Find where the given text appears and provide that cell's center as [X, Y] coordinate. 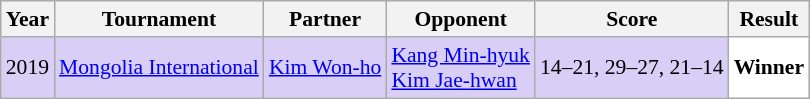
Winner [770, 68]
2019 [28, 68]
Partner [326, 19]
Kim Won-ho [326, 68]
Mongolia International [159, 68]
Tournament [159, 19]
Year [28, 19]
Kang Min-hyuk Kim Jae-hwan [460, 68]
14–21, 29–27, 21–14 [632, 68]
Opponent [460, 19]
Result [770, 19]
Score [632, 19]
